Return the (X, Y) coordinate for the center point of the cell that contains the specified text.  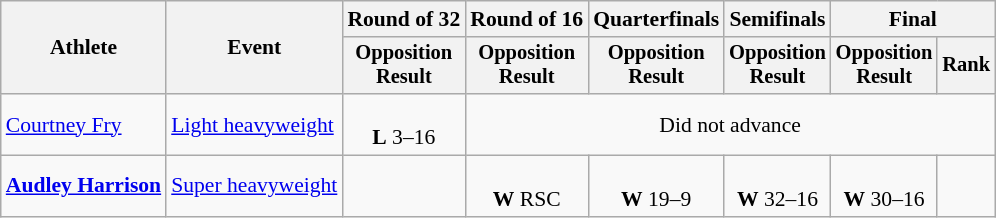
L 3–16 (404, 124)
Light heavyweight (254, 124)
W 32–16 (778, 186)
Super heavyweight (254, 186)
Semifinals (778, 19)
Final (913, 19)
Quarterfinals (656, 19)
Event (254, 48)
W RSC (526, 186)
Rank (966, 66)
Athlete (84, 48)
Courtney Fry (84, 124)
Round of 16 (526, 19)
Round of 32 (404, 19)
Audley Harrison (84, 186)
W 19–9 (656, 186)
W 30–16 (884, 186)
Did not advance (730, 124)
